Find where the given text appears and provide that cell's center as [X, Y] coordinate. 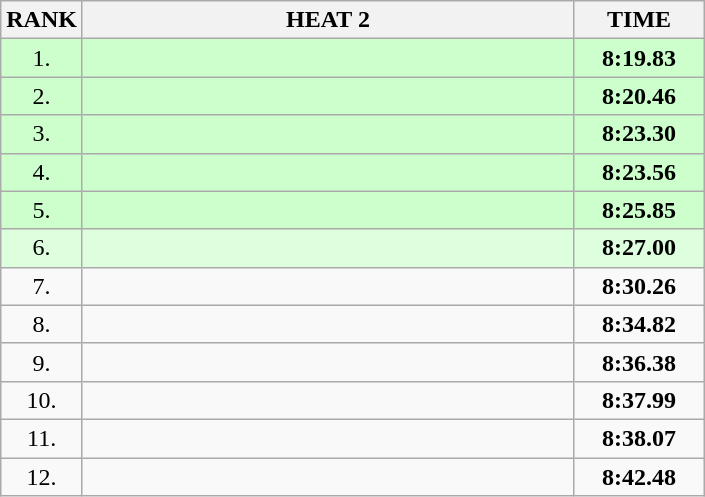
TIME [640, 20]
8:34.82 [640, 324]
5. [42, 210]
8:42.48 [640, 477]
8. [42, 324]
10. [42, 400]
8:23.30 [640, 134]
9. [42, 362]
RANK [42, 20]
8:37.99 [640, 400]
1. [42, 58]
4. [42, 172]
8:38.07 [640, 438]
8:23.56 [640, 172]
8:30.26 [640, 286]
8:20.46 [640, 96]
7. [42, 286]
8:19.83 [640, 58]
8:36.38 [640, 362]
8:25.85 [640, 210]
2. [42, 96]
6. [42, 248]
3. [42, 134]
11. [42, 438]
8:27.00 [640, 248]
HEAT 2 [328, 20]
12. [42, 477]
